Capture the cell that displays the provided text and extract its (x, y) central coordinate. 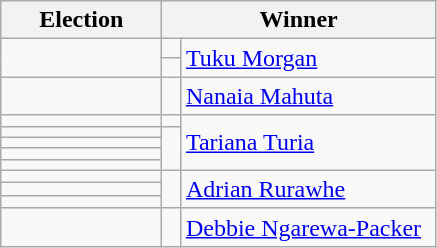
Tuku Morgan (308, 58)
Debbie Ngarewa-Packer (308, 227)
Adrian Rurawhe (308, 189)
Winner (299, 20)
Tariana Turia (308, 142)
Nanaia Mahuta (308, 96)
Election (82, 20)
